Return (X, Y) of the center of cell containing provided text 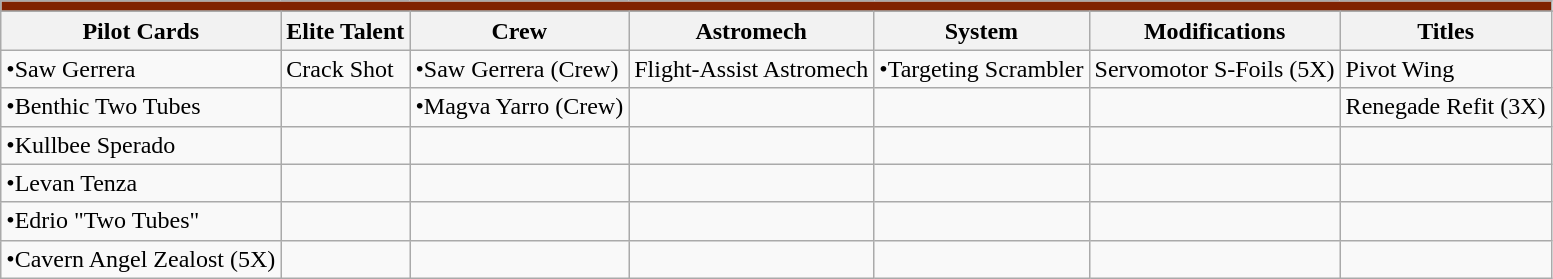
•Saw Gerrera (141, 69)
Elite Talent (346, 31)
•Saw Gerrera (Crew) (520, 69)
System (982, 31)
•Targeting Scrambler (982, 69)
•Edrio "Two Tubes" (141, 221)
•Cavern Angel Zealost (5X) (141, 259)
Renegade Refit (3X) (1446, 107)
Pilot Cards (141, 31)
•Levan Tenza (141, 183)
Flight-Assist Astromech (752, 69)
Titles (1446, 31)
Modifications (1214, 31)
Crew (520, 31)
Crack Shot (346, 69)
•Magva Yarro (Crew) (520, 107)
•Benthic Two Tubes (141, 107)
Pivot Wing (1446, 69)
•Kullbee Sperado (141, 145)
Servomotor S-Foils (5X) (1214, 69)
Astromech (752, 31)
